Capture the cell that displays the provided text and extract its (X, Y) central coordinate. 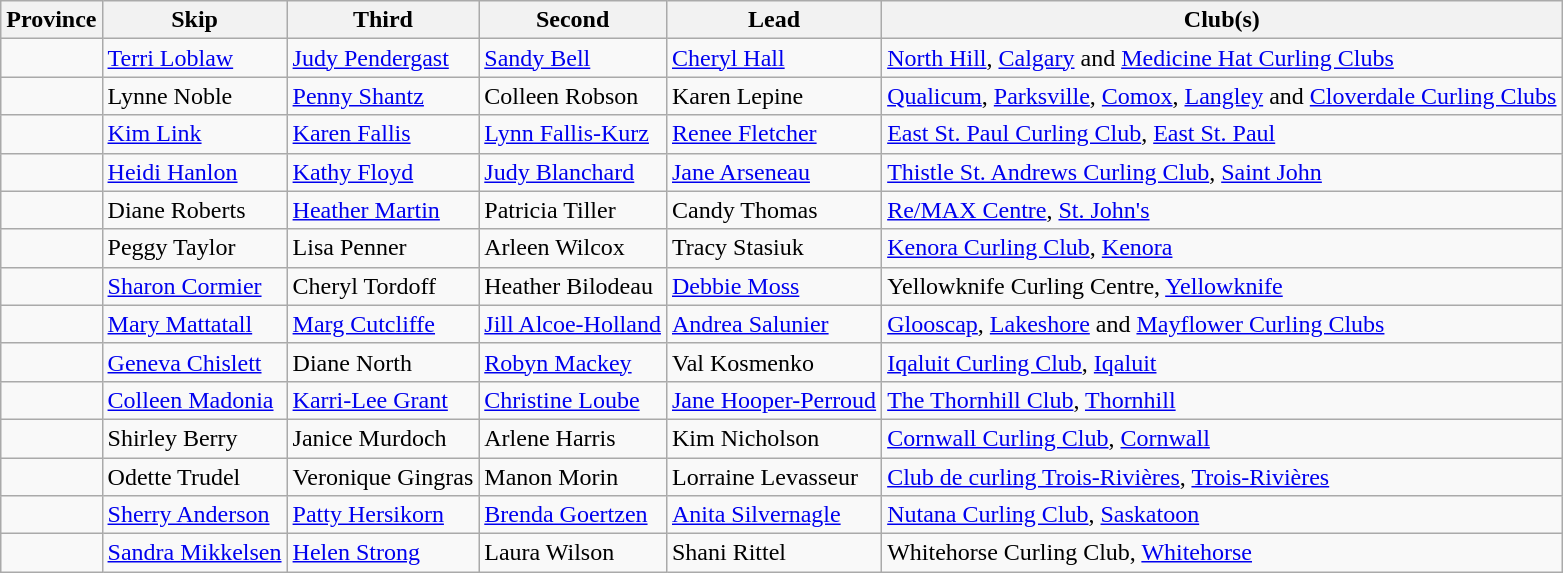
Qualicum, Parksville, Comox, Langley and Cloverdale Curling Clubs (1222, 96)
Third (383, 20)
Geneva Chislett (194, 362)
Sandy Bell (573, 58)
Anita Silvernagle (774, 515)
Marg Cutcliffe (383, 324)
Andrea Salunier (774, 324)
Glooscap, Lakeshore and Mayflower Curling Clubs (1222, 324)
Debbie Moss (774, 286)
Colleen Madonia (194, 400)
Club de curling Trois-Rivières, Trois-Rivières (1222, 477)
Heidi Hanlon (194, 172)
Arlene Harris (573, 438)
The Thornhill Club, Thornhill (1222, 400)
Jane Hooper-Perroud (774, 400)
North Hill, Calgary and Medicine Hat Curling Clubs (1222, 58)
Karri-Lee Grant (383, 400)
Lynn Fallis-Kurz (573, 134)
Odette Trudel (194, 477)
Diane Roberts (194, 210)
Yellowknife Curling Centre, Yellowknife (1222, 286)
Club(s) (1222, 20)
Arleen Wilcox (573, 248)
Iqaluit Curling Club, Iqaluit (1222, 362)
Lead (774, 20)
Veronique Gingras (383, 477)
Helen Strong (383, 553)
Candy Thomas (774, 210)
Re/MAX Centre, St. John's (1222, 210)
East St. Paul Curling Club, East St. Paul (1222, 134)
Mary Mattatall (194, 324)
Lynne Noble (194, 96)
Terri Loblaw (194, 58)
Second (573, 20)
Janice Murdoch (383, 438)
Cornwall Curling Club, Cornwall (1222, 438)
Brenda Goertzen (573, 515)
Sandra Mikkelsen (194, 553)
Jill Alcoe-Holland (573, 324)
Judy Blanchard (573, 172)
Penny Shantz (383, 96)
Kathy Floyd (383, 172)
Skip (194, 20)
Lisa Penner (383, 248)
Val Kosmenko (774, 362)
Shirley Berry (194, 438)
Manon Morin (573, 477)
Kim Link (194, 134)
Patricia Tiller (573, 210)
Diane North (383, 362)
Renee Fletcher (774, 134)
Nutana Curling Club, Saskatoon (1222, 515)
Judy Pendergast (383, 58)
Province (52, 20)
Robyn Mackey (573, 362)
Shani Rittel (774, 553)
Cheryl Hall (774, 58)
Sherry Anderson (194, 515)
Colleen Robson (573, 96)
Heather Bilodeau (573, 286)
Thistle St. Andrews Curling Club, Saint John (1222, 172)
Heather Martin (383, 210)
Christine Loube (573, 400)
Jane Arseneau (774, 172)
Sharon Cormier (194, 286)
Karen Fallis (383, 134)
Lorraine Levasseur (774, 477)
Kenora Curling Club, Kenora (1222, 248)
Cheryl Tordoff (383, 286)
Kim Nicholson (774, 438)
Tracy Stasiuk (774, 248)
Peggy Taylor (194, 248)
Patty Hersikorn (383, 515)
Whitehorse Curling Club, Whitehorse (1222, 553)
Karen Lepine (774, 96)
Laura Wilson (573, 553)
